Provide the [X, Y] coordinate of the cell's center where the given text is located.  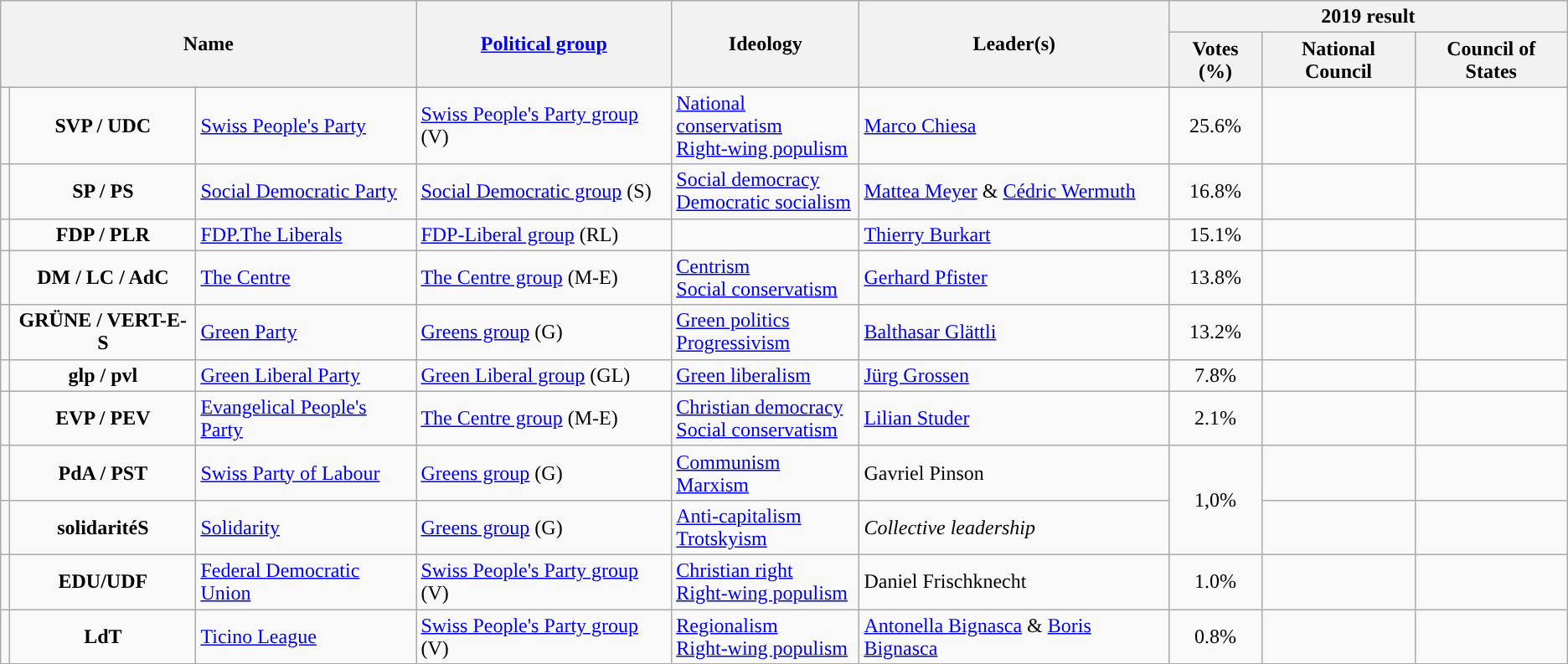
SP / PS [103, 191]
PdA / PST [103, 472]
Lilian Studer [1014, 419]
Name [209, 44]
13.8% [1216, 278]
LdT [103, 636]
FDP.The Liberals [307, 234]
Jürg Grossen [1014, 375]
Social democracyDemocratic socialism [766, 191]
Antonella Bignasca & Boris Bignasca [1014, 636]
Swiss Party of Labour [307, 472]
Mattea Meyer & Cédric Wermuth [1014, 191]
Green Liberal Party [307, 375]
RegionalismRight-wing populism [766, 636]
Leader(s) [1014, 44]
15.1% [1216, 234]
1.0% [1216, 581]
Gerhard Pfister [1014, 278]
Ideology [766, 44]
2.1% [1216, 419]
Collective leadership [1014, 528]
Anti-capitalismTrotskyism [766, 528]
National Council [1338, 60]
SVP / UDC [103, 126]
solidaritéS [103, 528]
Solidarity [307, 528]
13.2% [1216, 332]
Green Party [307, 332]
EDU/UDF [103, 581]
16.8% [1216, 191]
0.8% [1216, 636]
Green Liberal group (GL) [544, 375]
Evangelical People's Party [307, 419]
Social Democratic group (S) [544, 191]
Federal Democratic Union [307, 581]
7.8% [1216, 375]
Social Democratic Party [307, 191]
Christian rightRight-wing populism [766, 581]
1,0% [1216, 500]
Marco Chiesa [1014, 126]
Green liberalism [766, 375]
CentrismSocial conservatism [766, 278]
DM / LC / AdC [103, 278]
GRÜNE / VERT-E-S [103, 332]
FDP-Liberal group (RL) [544, 234]
Gavriel Pinson [1014, 472]
Ticino League [307, 636]
EVP / PEV [103, 419]
Christian democracySocial conservatism [766, 419]
Council of States [1491, 60]
National conservatismRight-wing populism [766, 126]
Daniel Frischknecht [1014, 581]
25.6% [1216, 126]
CommunismMarxism [766, 472]
Balthasar Glättli [1014, 332]
FDP / PLR [103, 234]
Votes (%) [1216, 60]
Green politicsProgressivism [766, 332]
2019 result [1369, 17]
The Centre [307, 278]
Swiss People's Party [307, 126]
Political group [544, 44]
glp / pvl [103, 375]
Thierry Burkart [1014, 234]
